Identify which cell holds the provided text, then report its (X, Y) central coordinate. 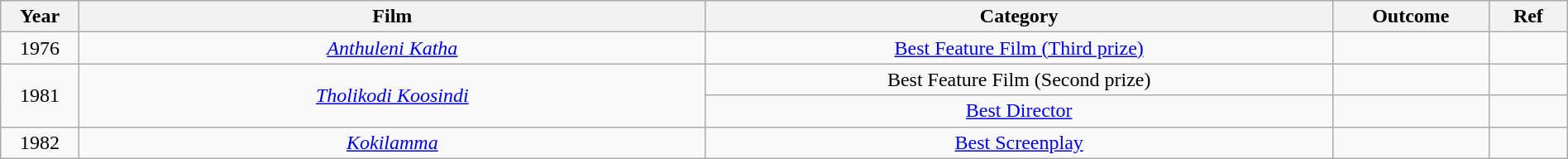
Film (392, 17)
Tholikodi Koosindi (392, 95)
1981 (40, 95)
Best Director (1019, 111)
Anthuleni Katha (392, 48)
Category (1019, 17)
Outcome (1411, 17)
Best Feature Film (Third prize) (1019, 48)
Ref (1528, 17)
Kokilamma (392, 142)
Year (40, 17)
Best Screenplay (1019, 142)
1976 (40, 48)
1982 (40, 142)
Best Feature Film (Second prize) (1019, 79)
